Locate the cell with the specified text and output its [x, y] center coordinate. 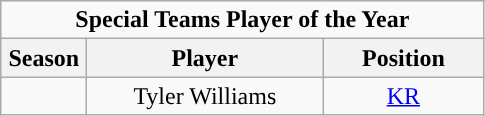
Tyler Williams [205, 96]
Position [404, 58]
KR [404, 96]
Season [44, 58]
Special Teams Player of the Year [242, 20]
Player [205, 58]
